Output the (x, y) coordinate of the center of the cell containing the given text.  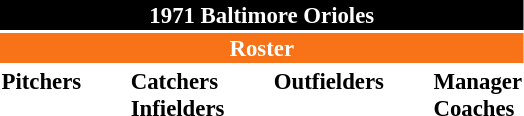
Roster (262, 48)
1971 Baltimore Orioles (262, 15)
